For the text-containing cell, return its midpoint in (x, y) coordinate format. 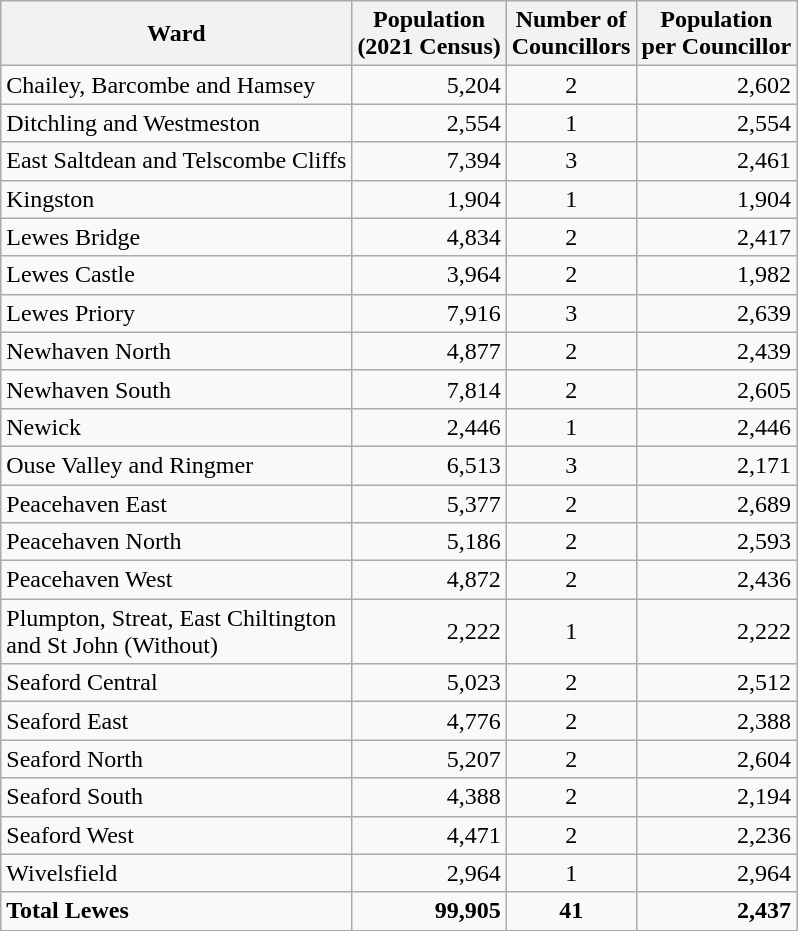
Peacehaven North (176, 542)
Kingston (176, 199)
2,236 (716, 835)
4,834 (429, 237)
5,023 (429, 683)
Peacehaven West (176, 580)
4,877 (429, 351)
2,604 (716, 759)
6,513 (429, 465)
5,204 (429, 85)
Newhaven North (176, 351)
Newick (176, 427)
41 (571, 911)
Population(2021 Census) (429, 34)
2,605 (716, 389)
Chailey, Barcombe and Hamsey (176, 85)
Ditchling and Westmeston (176, 123)
East Saltdean and Telscombe Cliffs (176, 161)
Lewes Bridge (176, 237)
Seaford West (176, 835)
Seaford Central (176, 683)
2,639 (716, 313)
Seaford South (176, 797)
2,512 (716, 683)
4,471 (429, 835)
Seaford North (176, 759)
2,439 (716, 351)
2,602 (716, 85)
5,207 (429, 759)
5,186 (429, 542)
Lewes Castle (176, 275)
Lewes Priory (176, 313)
Wivelsfield (176, 873)
Number ofCouncillors (571, 34)
2,593 (716, 542)
2,689 (716, 503)
Populationper Councillor (716, 34)
7,394 (429, 161)
2,461 (716, 161)
4,388 (429, 797)
4,872 (429, 580)
Newhaven South (176, 389)
Ouse Valley and Ringmer (176, 465)
1,982 (716, 275)
7,916 (429, 313)
Plumpton, Streat, East Chiltington and St John (Without) (176, 632)
4,776 (429, 721)
2,194 (716, 797)
2,437 (716, 911)
99,905 (429, 911)
Seaford East (176, 721)
5,377 (429, 503)
Peacehaven East (176, 503)
2,436 (716, 580)
Ward (176, 34)
2,417 (716, 237)
7,814 (429, 389)
2,388 (716, 721)
Total Lewes (176, 911)
3,964 (429, 275)
2,171 (716, 465)
